Provide the [X, Y] coordinate of the cell's center where the given text is located.  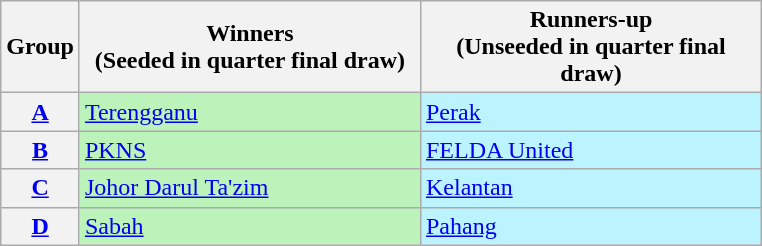
A [40, 112]
Kelantan [590, 188]
C [40, 188]
Perak [590, 112]
Johor Darul Ta'zim [250, 188]
B [40, 150]
Sabah [250, 226]
PKNS [250, 150]
FELDA United [590, 150]
Runners-up(Unseeded in quarter final draw) [590, 47]
D [40, 226]
Group [40, 47]
Pahang [590, 226]
Winners(Seeded in quarter final draw) [250, 47]
Terengganu [250, 112]
